Capture the cell that displays the provided text and extract its [x, y] central coordinate. 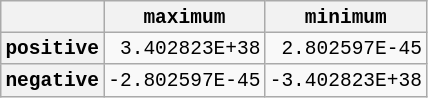
2.802597E-45 [346, 49]
negative [52, 80]
-2.802597E-45 [184, 80]
minimum [346, 17]
-3.402823E+38 [346, 80]
3.402823E+38 [184, 49]
positive [52, 49]
maximum [184, 17]
